Pinpoint the cell where the given text exists, returning its (X, Y) midpoint coordinate. 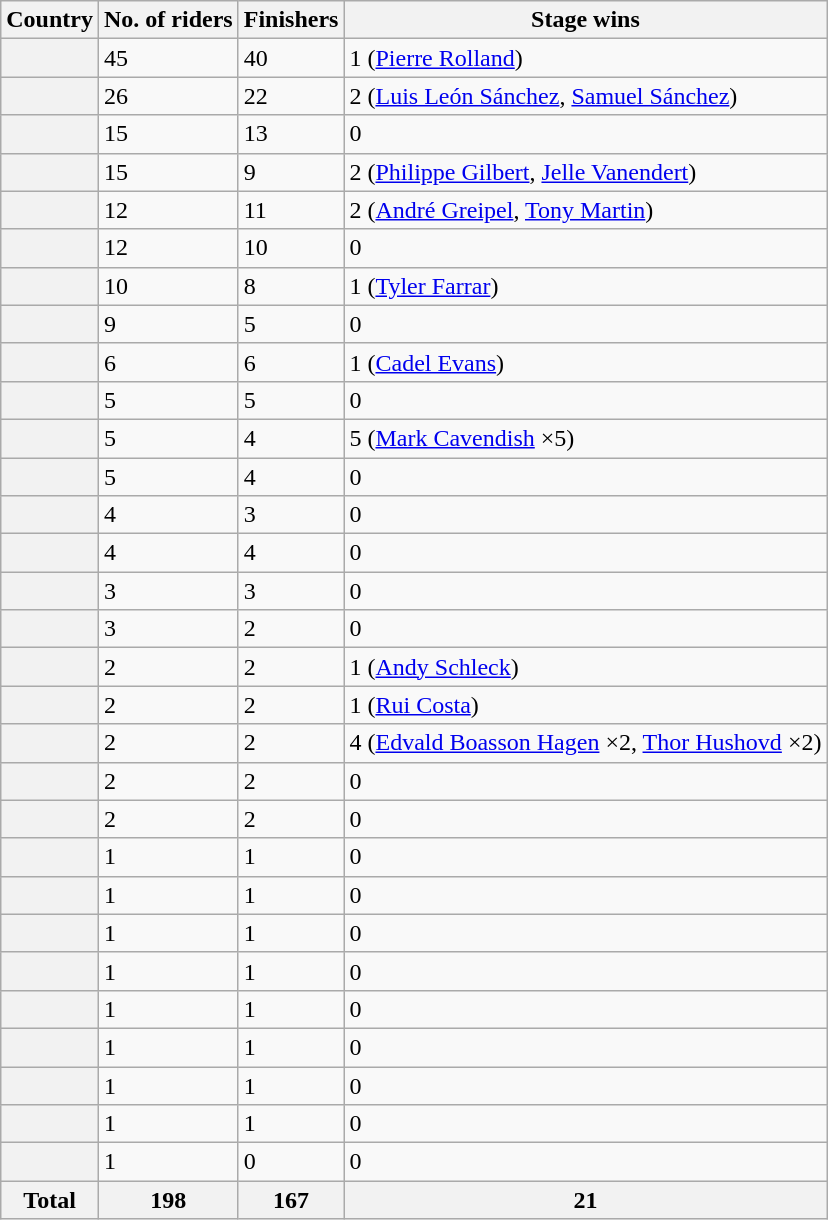
1 (Rui Costa) (586, 705)
Total (50, 1200)
40 (291, 58)
21 (586, 1200)
22 (291, 96)
Country (50, 20)
2 (Philippe Gilbert, Jelle Vanendert) (586, 172)
Finishers (291, 20)
198 (168, 1200)
2 (André Greipel, Tony Martin) (586, 210)
Stage wins (586, 20)
1 (Cadel Evans) (586, 362)
5 (Mark Cavendish ×5) (586, 438)
13 (291, 134)
4 (Edvald Boasson Hagen ×2, Thor Hushovd ×2) (586, 743)
8 (291, 286)
45 (168, 58)
26 (168, 96)
167 (291, 1200)
No. of riders (168, 20)
1 (Tyler Farrar) (586, 286)
1 (Pierre Rolland) (586, 58)
11 (291, 210)
2 (Luis León Sánchez, Samuel Sánchez) (586, 96)
1 (Andy Schleck) (586, 667)
